Find where the given text appears and provide that cell's center as (X, Y) coordinate. 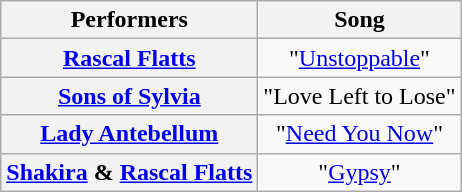
Lady Antebellum (130, 134)
Song (360, 20)
"Unstoppable" (360, 58)
Shakira & Rascal Flatts (130, 172)
"Gypsy" (360, 172)
"Love Left to Lose" (360, 96)
"Need You Now" (360, 134)
Performers (130, 20)
Rascal Flatts (130, 58)
Sons of Sylvia (130, 96)
